Pinpoint the cell where the given text exists, returning its (X, Y) midpoint coordinate. 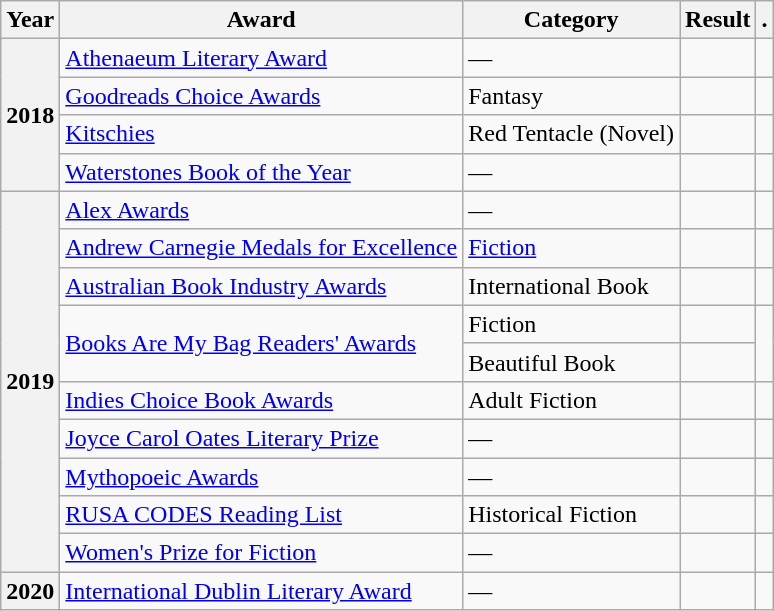
Kitschies (262, 134)
Result (718, 20)
Australian Book Industry Awards (262, 286)
Goodreads Choice Awards (262, 96)
Andrew Carnegie Medals for Excellence (262, 248)
Indies Choice Book Awards (262, 400)
Alex Awards (262, 210)
Waterstones Book of the Year (262, 172)
RUSA CODES Reading List (262, 515)
2019 (30, 382)
Red Tentacle (Novel) (572, 134)
Women's Prize for Fiction (262, 553)
Award (262, 20)
Adult Fiction (572, 400)
. (764, 20)
Fantasy (572, 96)
International Book (572, 286)
Athenaeum Literary Award (262, 58)
Year (30, 20)
Mythopoeic Awards (262, 477)
2020 (30, 591)
International Dublin Literary Award (262, 591)
Joyce Carol Oates Literary Prize (262, 438)
2018 (30, 115)
Historical Fiction (572, 515)
Books Are My Bag Readers' Awards (262, 343)
Category (572, 20)
Beautiful Book (572, 362)
